Search for the cell housing the specified text and yield its (x, y) center coordinate. 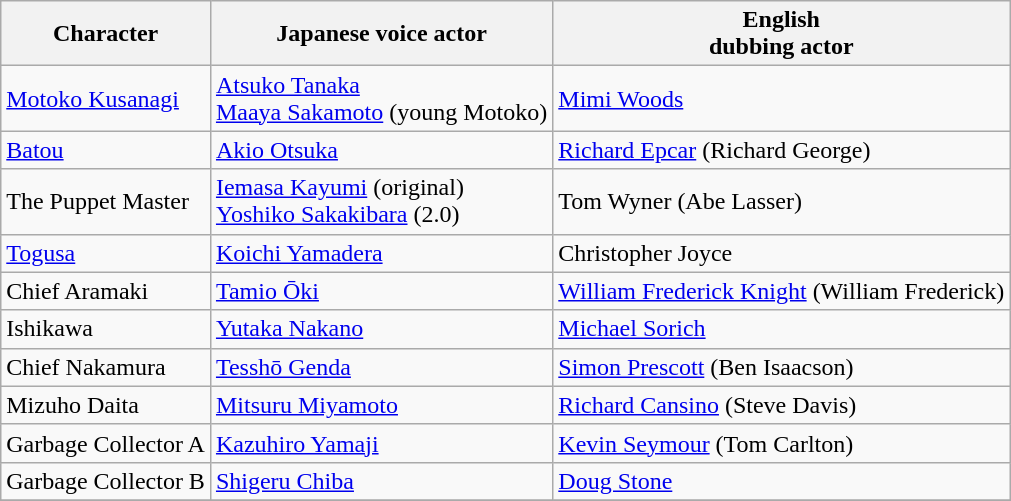
Doug Stone (782, 481)
Iemasa Kayumi (original) Yoshiko Sakakibara (2.0) (381, 202)
Chief Aramaki (106, 291)
Batou (106, 150)
Richard Cansino (Steve Davis) (782, 405)
English dubbing actor (782, 34)
Atsuko Tanaka Maaya Sakamoto (young Motoko) (381, 98)
Tesshō Genda (381, 367)
Christopher Joyce (782, 253)
Character (106, 34)
Tamio Ōki (381, 291)
Mitsuru Miyamoto (381, 405)
The Puppet Master (106, 202)
Koichi Yamadera (381, 253)
Kazuhiro Yamaji (381, 443)
Ishikawa (106, 329)
Richard Epcar (Richard George) (782, 150)
Mimi Woods (782, 98)
Kevin Seymour (Tom Carlton) (782, 443)
William Frederick Knight (William Frederick) (782, 291)
Garbage Collector A (106, 443)
Motoko Kusanagi (106, 98)
Simon Prescott (Ben Isaacson) (782, 367)
Chief Nakamura (106, 367)
Tom Wyner (Abe Lasser) (782, 202)
Shigeru Chiba (381, 481)
Mizuho Daita (106, 405)
Michael Sorich (782, 329)
Yutaka Nakano (381, 329)
Garbage Collector B (106, 481)
Akio Otsuka (381, 150)
Japanese voice actor (381, 34)
Togusa (106, 253)
